Provide the (x, y) coordinate of the cell's center where the given text is located.  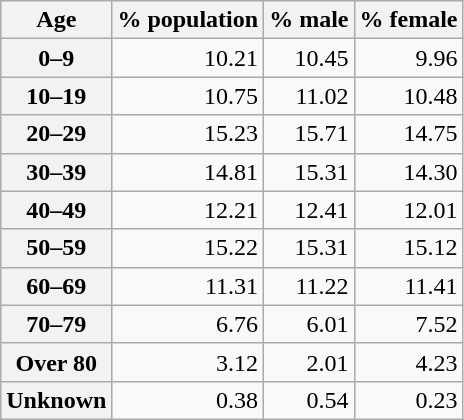
Over 80 (56, 362)
12.41 (309, 210)
11.41 (408, 286)
40–49 (56, 210)
9.96 (408, 58)
0.23 (408, 400)
12.21 (188, 210)
% female (408, 20)
6.76 (188, 324)
15.12 (408, 248)
70–79 (56, 324)
60–69 (56, 286)
30–39 (56, 172)
10.48 (408, 96)
3.12 (188, 362)
Unknown (56, 400)
0–9 (56, 58)
7.52 (408, 324)
0.54 (309, 400)
15.71 (309, 134)
2.01 (309, 362)
11.31 (188, 286)
14.30 (408, 172)
12.01 (408, 210)
20–29 (56, 134)
14.75 (408, 134)
Age (56, 20)
0.38 (188, 400)
10.45 (309, 58)
% population (188, 20)
14.81 (188, 172)
15.22 (188, 248)
10.75 (188, 96)
11.22 (309, 286)
10.21 (188, 58)
% male (309, 20)
4.23 (408, 362)
50–59 (56, 248)
15.23 (188, 134)
6.01 (309, 324)
10–19 (56, 96)
11.02 (309, 96)
